Pinpoint the cell where the given text exists, returning its (X, Y) midpoint coordinate. 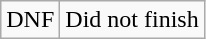
DNF (30, 20)
Did not finish (132, 20)
